Provide the (x, y) coordinate of the cell's center where the given text is located.  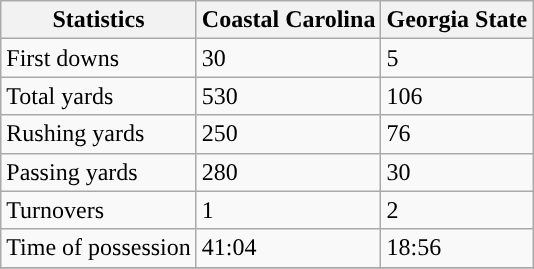
106 (457, 96)
530 (288, 96)
5 (457, 58)
Georgia State (457, 20)
Rushing yards (99, 134)
18:56 (457, 248)
280 (288, 172)
First downs (99, 58)
41:04 (288, 248)
Turnovers (99, 210)
1 (288, 210)
76 (457, 134)
Time of possession (99, 248)
Coastal Carolina (288, 20)
Statistics (99, 20)
Total yards (99, 96)
250 (288, 134)
2 (457, 210)
Passing yards (99, 172)
